Locate the cell with the specified text and output its [X, Y] center coordinate. 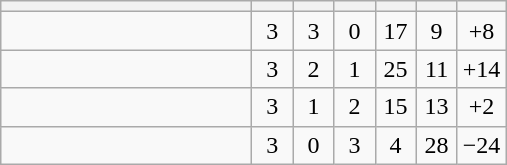
9 [436, 31]
17 [396, 31]
15 [396, 107]
25 [396, 69]
13 [436, 107]
4 [396, 145]
+14 [482, 69]
+2 [482, 107]
+8 [482, 31]
11 [436, 69]
28 [436, 145]
−24 [482, 145]
